Provide the [X, Y] coordinate of the cell's center where the given text is located.  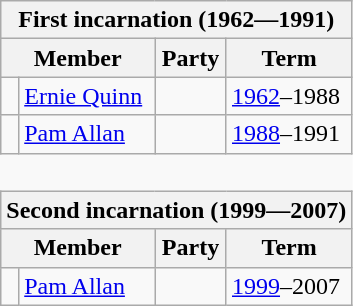
1962–1988 [288, 96]
Second incarnation (1999—2007) [176, 210]
1988–1991 [288, 134]
First incarnation (1962—1991) [176, 20]
1999–2007 [288, 286]
Ernie Quinn [87, 96]
